Scan for the cell matching the given text and deliver its [x, y] coordinate at center. 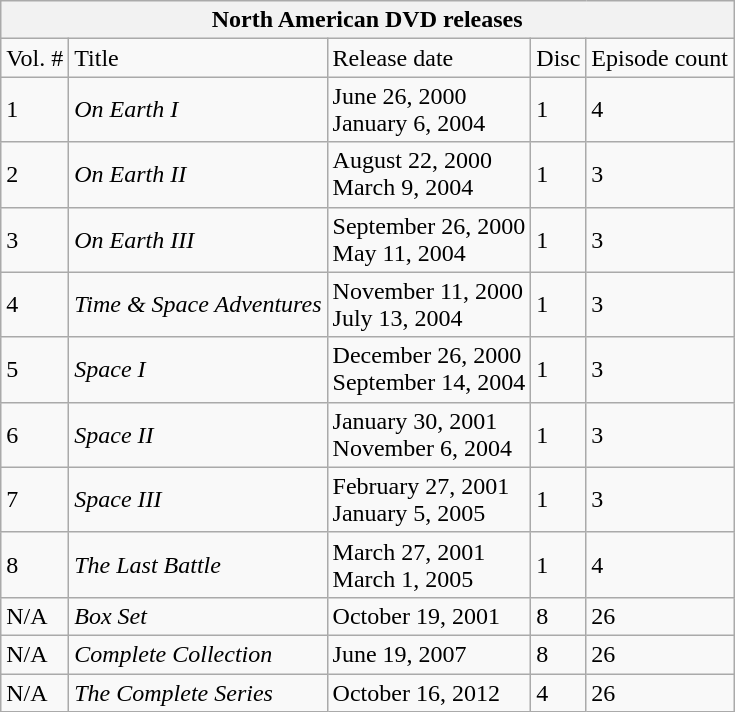
August 22, 2000March 9, 2004 [429, 174]
7 [35, 500]
Box Set [198, 616]
Time & Space Adventures [198, 304]
November 11, 2000July 13, 2004 [429, 304]
October 16, 2012 [429, 693]
6 [35, 434]
On Earth III [198, 240]
The Last Battle [198, 564]
Complete Collection [198, 654]
North American DVD releases [368, 20]
Disc [558, 58]
Title [198, 58]
2 [35, 174]
June 19, 2007 [429, 654]
On Earth II [198, 174]
February 27, 2001January 5, 2005 [429, 500]
Space II [198, 434]
Space I [198, 370]
Episode count [660, 58]
September 26, 2000May 11, 2004 [429, 240]
On Earth I [198, 110]
March 27, 2001March 1, 2005 [429, 564]
December 26, 2000September 14, 2004 [429, 370]
October 19, 2001 [429, 616]
Release date [429, 58]
Vol. # [35, 58]
January 30, 2001November 6, 2004 [429, 434]
June 26, 2000January 6, 2004 [429, 110]
The Complete Series [198, 693]
5 [35, 370]
Space III [198, 500]
